Locate the cell with the specified text and output its (X, Y) center coordinate. 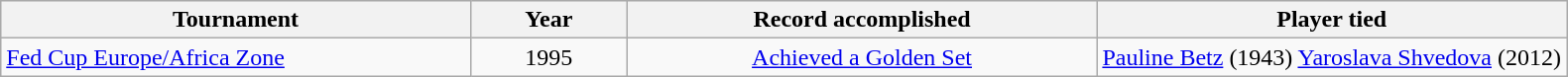
Achieved a Golden Set (862, 57)
1995 (548, 57)
Record accomplished (862, 20)
Fed Cup Europe/Africa Zone (236, 57)
Pauline Betz (1943) Yaroslava Shvedova (2012) (1332, 57)
Player tied (1332, 20)
Tournament (236, 20)
Year (548, 20)
